Determine the [X, Y] coordinate at the center of the cell enclosing the given text.  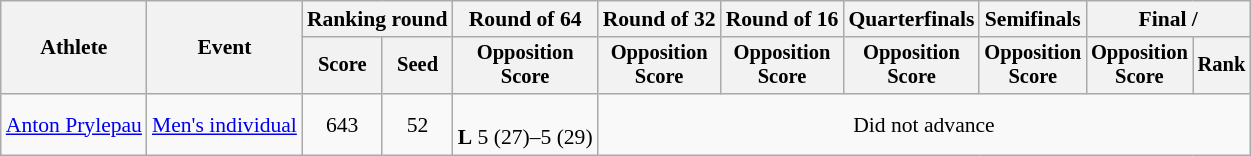
Athlete [74, 48]
643 [342, 124]
Anton Prylepau [74, 124]
Seed [417, 66]
Round of 32 [660, 19]
Quarterfinals [911, 19]
Men's individual [224, 124]
Did not advance [924, 124]
52 [417, 124]
Event [224, 48]
Score [342, 66]
Semifinals [1032, 19]
L 5 (27)–5 (29) [526, 124]
Ranking round [378, 19]
Final / [1168, 19]
Round of 64 [526, 19]
Round of 16 [782, 19]
Rank [1222, 66]
